Output the (X, Y) coordinate of the center of the cell containing the given text.  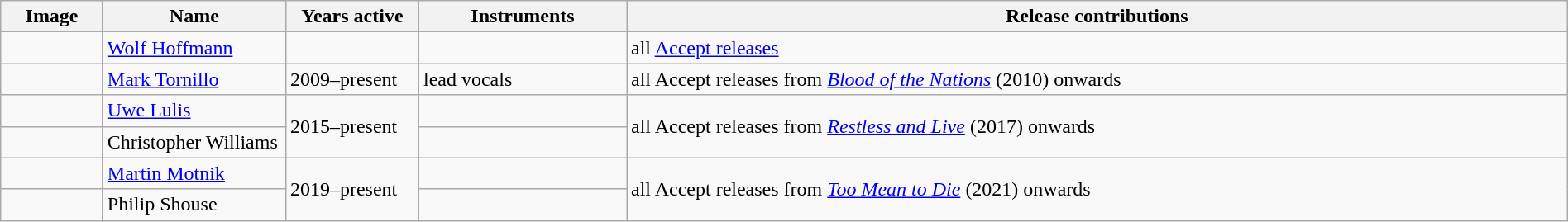
Name (194, 17)
all Accept releases from Blood of the Nations (2010) onwards (1097, 79)
Wolf Hoffmann (194, 48)
Image (52, 17)
Uwe Lulis (194, 111)
Mark Tornillo (194, 79)
2015–present (352, 126)
all Accept releases (1097, 48)
Release contributions (1097, 17)
2019–present (352, 189)
lead vocals (523, 79)
Martin Motnik (194, 173)
Philip Shouse (194, 205)
Years active (352, 17)
all Accept releases from Too Mean to Die (2021) onwards (1097, 189)
Instruments (523, 17)
2009–present (352, 79)
Christopher Williams (194, 142)
all Accept releases from Restless and Live (2017) onwards (1097, 126)
